Extract the (X, Y) coordinate from the center of the cell holding the provided text.  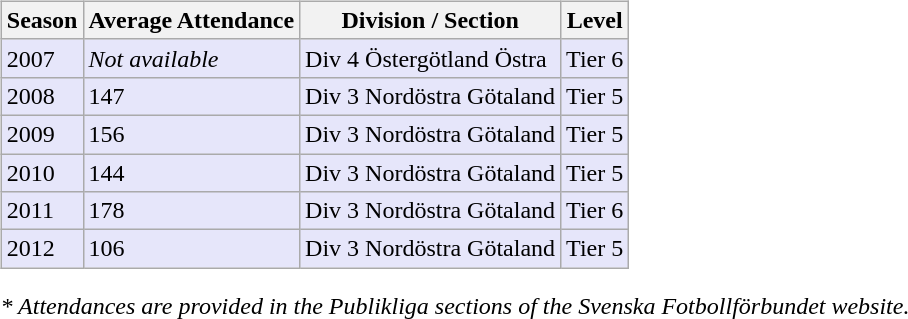
Season (42, 20)
Level (595, 20)
Not available (192, 58)
106 (192, 249)
147 (192, 96)
156 (192, 134)
144 (192, 173)
2011 (42, 211)
2008 (42, 96)
Average Attendance (192, 20)
Division / Section (430, 20)
2007 (42, 58)
2010 (42, 173)
2012 (42, 249)
Div 4 Östergötland Östra (430, 58)
178 (192, 211)
2009 (42, 134)
